Extract the (X, Y) coordinate from the center of the cell holding the provided text.  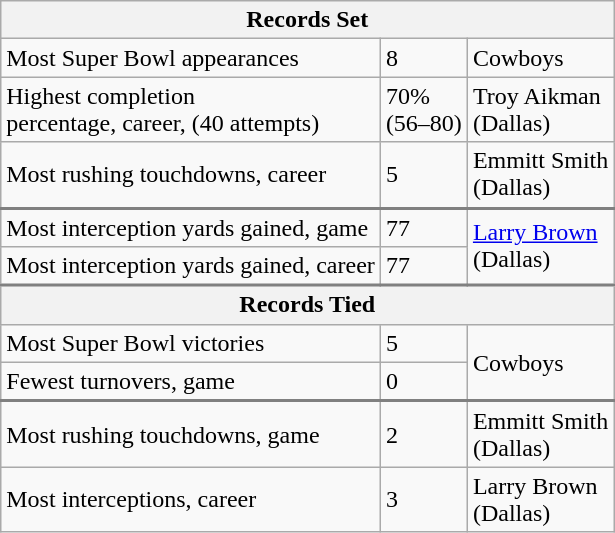
8 (424, 58)
2 (424, 434)
0 (424, 382)
Most rushing touchdowns, career (191, 175)
3 (424, 500)
Troy Aikman(Dallas) (540, 110)
Most rushing touchdowns, game (191, 434)
Most interceptions, career (191, 500)
Most interception yards gained, career (191, 266)
Fewest turnovers, game (191, 382)
Most interception yards gained, game (191, 228)
Most Super Bowl appearances (191, 58)
Highest completionpercentage, career, (40 attempts) (191, 110)
Most Super Bowl victories (191, 343)
Records Tied (308, 304)
70%(56–80) (424, 110)
Records Set (308, 20)
